Determine the [x, y] coordinate at the center of the cell enclosing the given text.  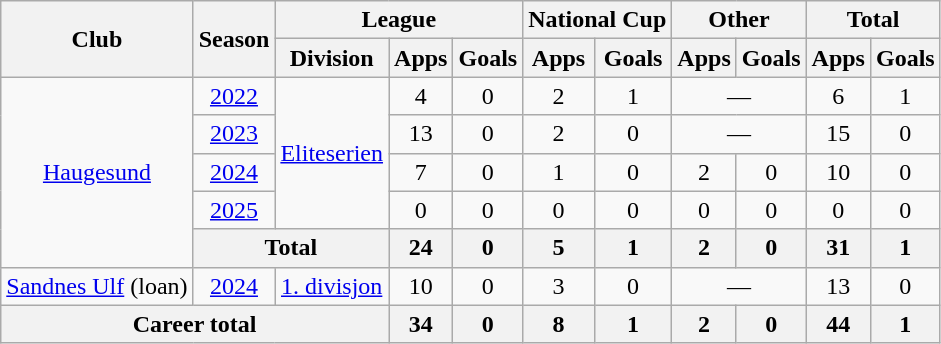
Sandnes Ulf (loan) [97, 286]
31 [838, 248]
Other [739, 20]
44 [838, 324]
Club [97, 39]
2022 [234, 96]
3 [559, 286]
Haugesund [97, 172]
5 [559, 248]
7 [421, 172]
24 [421, 248]
Season [234, 39]
1. divisjon [332, 286]
National Cup [598, 20]
Eliteserien [332, 153]
2023 [234, 134]
6 [838, 96]
Division [332, 58]
Career total [195, 324]
4 [421, 96]
2025 [234, 210]
8 [559, 324]
34 [421, 324]
15 [838, 134]
League [399, 20]
